Provide the [X, Y] coordinate of the cell's center where the given text is located.  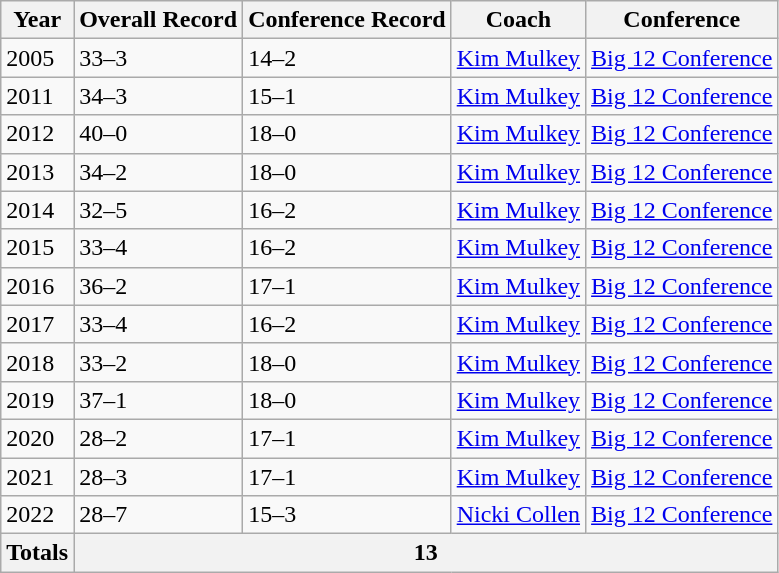
36–2 [158, 286]
2015 [38, 248]
34–2 [158, 172]
Conference Record [348, 20]
2022 [38, 515]
15–1 [348, 96]
2012 [38, 134]
15–3 [348, 515]
14–2 [348, 58]
28–7 [158, 515]
2014 [38, 210]
34–3 [158, 96]
Totals [38, 553]
2018 [38, 362]
32–5 [158, 210]
Nicki Collen [518, 515]
28–2 [158, 438]
2021 [38, 477]
Coach [518, 20]
Conference [682, 20]
2020 [38, 438]
33–2 [158, 362]
37–1 [158, 400]
2011 [38, 96]
33–3 [158, 58]
28–3 [158, 477]
40–0 [158, 134]
13 [426, 553]
2017 [38, 324]
2013 [38, 172]
2019 [38, 400]
2016 [38, 286]
Year [38, 20]
Overall Record [158, 20]
2005 [38, 58]
